Pinpoint the cell where the given text exists, returning its (x, y) midpoint coordinate. 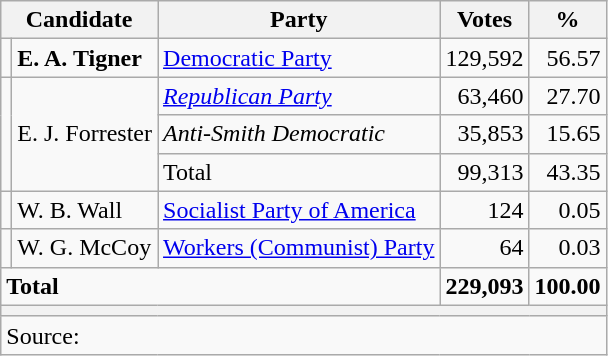
43.35 (568, 172)
Workers (Communist) Party (299, 248)
64 (484, 248)
63,460 (484, 96)
99,313 (484, 172)
Socialist Party of America (299, 210)
E. A. Tigner (85, 58)
229,093 (484, 286)
0.05 (568, 210)
Republican Party (299, 96)
E. J. Forrester (85, 134)
Candidate (80, 20)
15.65 (568, 134)
Anti-Smith Democratic (299, 134)
Party (299, 20)
Votes (484, 20)
129,592 (484, 58)
W. B. Wall (85, 210)
56.57 (568, 58)
35,853 (484, 134)
124 (484, 210)
Democratic Party (299, 58)
27.70 (568, 96)
% (568, 20)
W. G. McCoy (85, 248)
100.00 (568, 286)
Source: (304, 335)
0.03 (568, 248)
